Search for the cell housing the specified text and yield its [x, y] center coordinate. 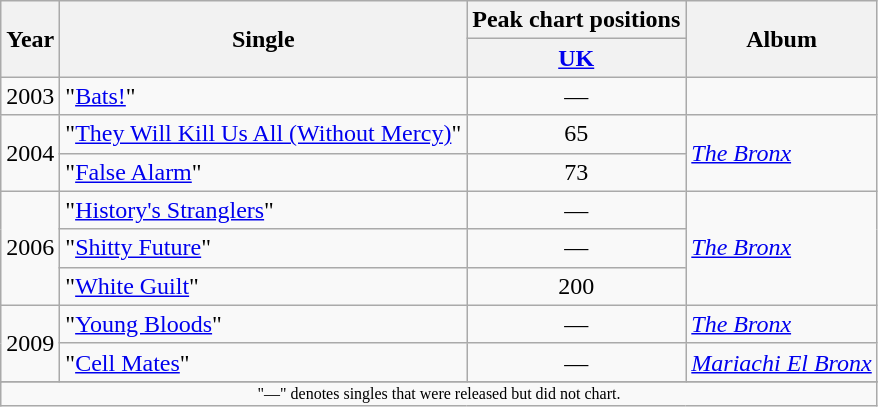
200 [576, 286]
"They Will Kill Us All (Without Mercy)" [264, 134]
"Cell Mates" [264, 362]
2006 [30, 248]
"Shitty Future" [264, 248]
2009 [30, 343]
"False Alarm" [264, 172]
Single [264, 39]
73 [576, 172]
Album [782, 39]
2004 [30, 153]
Mariachi El Bronx [782, 362]
UK [576, 58]
"History's Stranglers" [264, 210]
Peak chart positions [576, 20]
"White Guilt" [264, 286]
"—" denotes singles that were released but did not chart. [440, 393]
Year [30, 39]
65 [576, 134]
"Bats!" [264, 96]
"Young Bloods" [264, 324]
2003 [30, 96]
